Extract the [x, y] coordinate from the center of the cell holding the provided text.  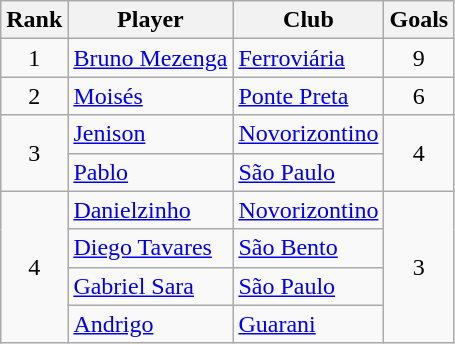
Moisés [150, 96]
9 [419, 58]
Bruno Mezenga [150, 58]
Diego Tavares [150, 248]
Guarani [308, 324]
Club [308, 20]
6 [419, 96]
Pablo [150, 172]
Rank [34, 20]
Ponte Preta [308, 96]
1 [34, 58]
2 [34, 96]
Gabriel Sara [150, 286]
São Bento [308, 248]
Danielzinho [150, 210]
Player [150, 20]
Goals [419, 20]
Ferroviária [308, 58]
Andrigo [150, 324]
Jenison [150, 134]
